Pinpoint the cell where the given text exists, returning its (x, y) midpoint coordinate. 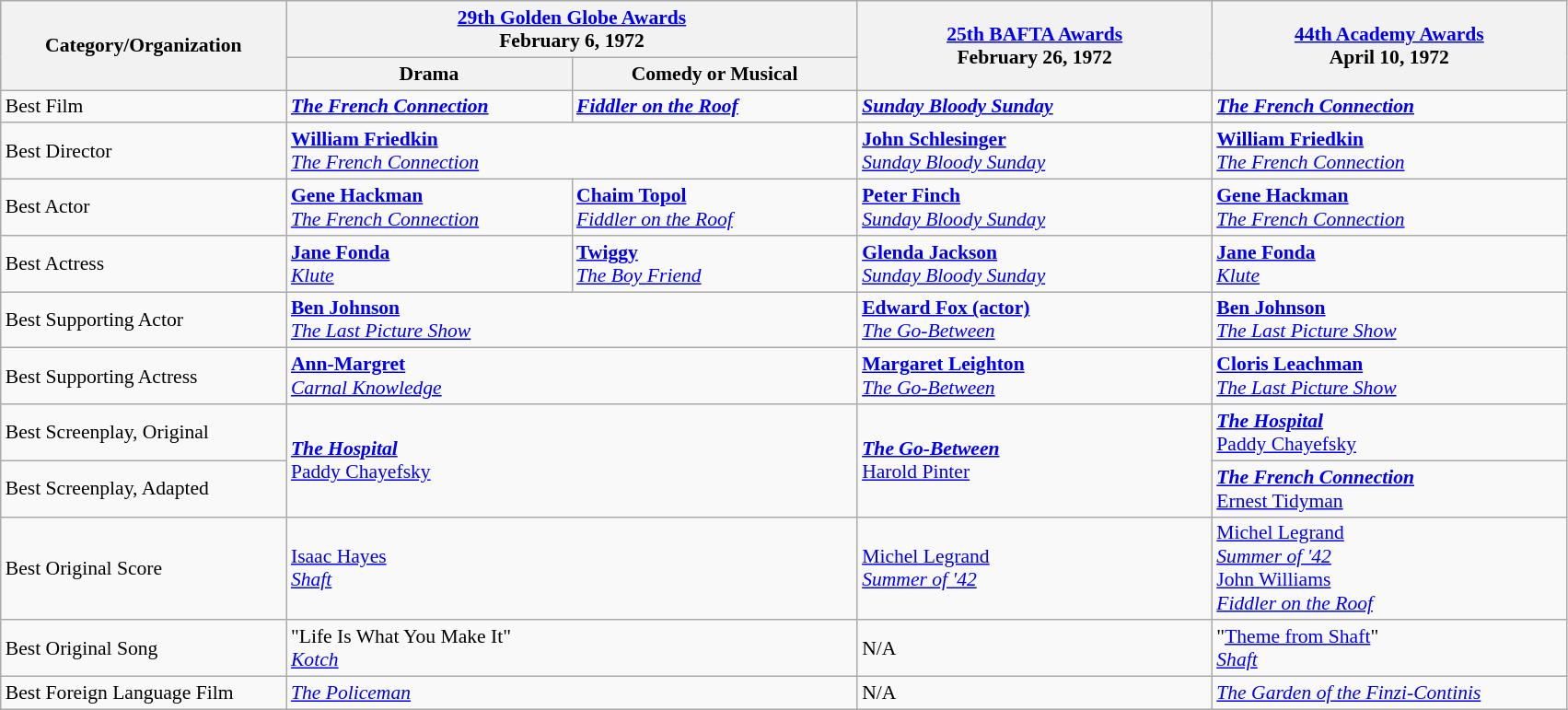
Ann-MargretCarnal Knowledge (572, 376)
Cloris LeachmanThe Last Picture Show (1388, 376)
Edward Fox (actor)The Go-Between (1035, 320)
Drama (429, 74)
John SchlesingerSunday Bloody Sunday (1035, 151)
Margaret LeightonThe Go-Between (1035, 376)
"Life Is What You Make It"Kotch (572, 648)
Best Original Song (144, 648)
Fiddler on the Roof (714, 107)
Best Director (144, 151)
Peter FinchSunday Bloody Sunday (1035, 208)
Michel LegrandSummer of '42 (1035, 568)
Best Actress (144, 263)
The Policeman (572, 693)
TwiggyThe Boy Friend (714, 263)
Best Supporting Actor (144, 320)
Category/Organization (144, 46)
Best Screenplay, Adapted (144, 488)
29th Golden Globe AwardsFebruary 6, 1972 (572, 29)
Best Film (144, 107)
The Go-BetweenHarold Pinter (1035, 460)
Chaim TopolFiddler on the Roof (714, 208)
Best Screenplay, Original (144, 433)
25th BAFTA AwardsFebruary 26, 1972 (1035, 46)
Best Supporting Actress (144, 376)
Michel LegrandSummer of '42John WilliamsFiddler on the Roof (1388, 568)
Glenda JacksonSunday Bloody Sunday (1035, 263)
Sunday Bloody Sunday (1035, 107)
The French ConnectionErnest Tidyman (1388, 488)
44th Academy AwardsApril 10, 1972 (1388, 46)
The Garden of the Finzi-Continis (1388, 693)
"Theme from Shaft"Shaft (1388, 648)
Best Foreign Language Film (144, 693)
Best Original Score (144, 568)
Best Actor (144, 208)
Comedy or Musical (714, 74)
Isaac HayesShaft (572, 568)
